Detect which cell encompasses the target text, then output its (x, y) center coordinate. 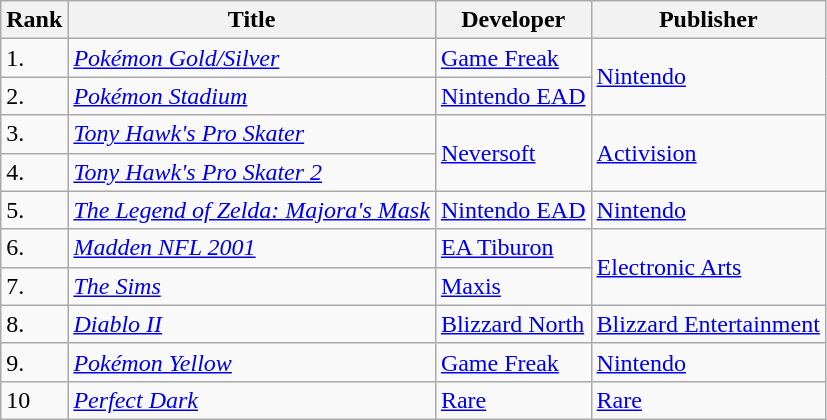
Pokémon Yellow (252, 362)
Blizzard North (513, 324)
6. (34, 248)
Madden NFL 2001 (252, 248)
Tony Hawk's Pro Skater 2 (252, 172)
Pokémon Stadium (252, 96)
2. (34, 96)
4. (34, 172)
The Sims (252, 286)
3. (34, 134)
Rank (34, 20)
8. (34, 324)
Neversoft (513, 153)
9. (34, 362)
Activision (708, 153)
Tony Hawk's Pro Skater (252, 134)
The Legend of Zelda: Majora's Mask (252, 210)
Maxis (513, 286)
Developer (513, 20)
Diablo II (252, 324)
Publisher (708, 20)
Title (252, 20)
10 (34, 400)
Perfect Dark (252, 400)
Pokémon Gold/Silver (252, 58)
5. (34, 210)
Blizzard Entertainment (708, 324)
7. (34, 286)
1. (34, 58)
EA Tiburon (513, 248)
Electronic Arts (708, 267)
